For the text-containing cell, return its midpoint in (X, Y) coordinate format. 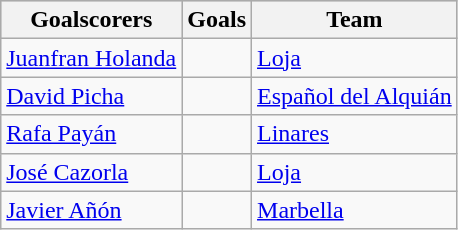
Español del Alquián (355, 96)
Marbella (355, 210)
Goals (217, 20)
Javier Añón (92, 210)
Team (355, 20)
Rafa Payán (92, 134)
Juanfran Holanda (92, 58)
Goalscorers (92, 20)
José Cazorla (92, 172)
David Picha (92, 96)
Linares (355, 134)
